Locate the cell with the specified text and output its (x, y) center coordinate. 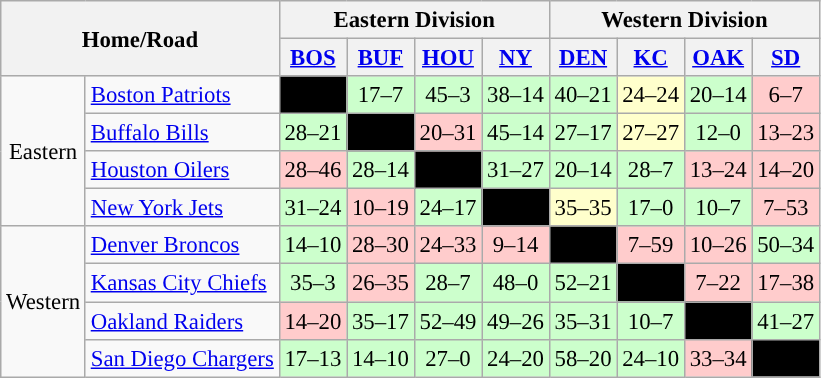
24–10 (651, 358)
48–0 (516, 283)
Home/Road (140, 38)
24–17 (448, 208)
Boston Patriots (182, 95)
NY (516, 58)
BUF (381, 58)
13–24 (718, 170)
Western (44, 301)
28–21 (313, 133)
OAK (718, 58)
17–13 (313, 358)
Western Division (684, 20)
7–59 (651, 245)
17–7 (381, 95)
35–31 (583, 321)
52–49 (448, 321)
Houston Oilers (182, 170)
17–38 (786, 283)
27–27 (651, 133)
35–3 (313, 283)
BOS (313, 58)
17–0 (651, 208)
58–20 (583, 358)
24–20 (516, 358)
28–14 (381, 170)
50–34 (786, 245)
28–46 (313, 170)
38–14 (516, 95)
Denver Broncos (182, 245)
41–27 (786, 321)
26–35 (381, 283)
28–30 (381, 245)
49–26 (516, 321)
20–31 (448, 133)
40–21 (583, 95)
6–7 (786, 95)
SD (786, 58)
Oakland Raiders (182, 321)
27–17 (583, 133)
35–35 (583, 208)
Eastern (44, 151)
San Diego Chargers (182, 358)
24–24 (651, 95)
45–14 (516, 133)
Buffalo Bills (182, 133)
Kansas City Chiefs (182, 283)
New York Jets (182, 208)
45–3 (448, 95)
10–26 (718, 245)
Eastern Division (414, 20)
52–21 (583, 283)
13–23 (786, 133)
9–14 (516, 245)
33–34 (718, 358)
HOU (448, 58)
DEN (583, 58)
31–27 (516, 170)
KC (651, 58)
31–24 (313, 208)
10–19 (381, 208)
7–22 (718, 283)
35–17 (381, 321)
7–53 (786, 208)
12–0 (718, 133)
27–0 (448, 358)
24–33 (448, 245)
